Search for the cell housing the specified text and yield its (x, y) center coordinate. 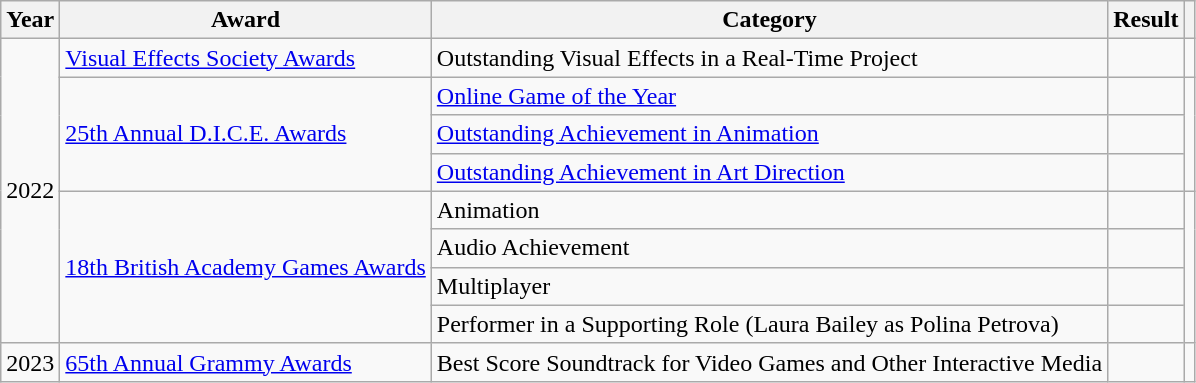
Outstanding Achievement in Animation (769, 134)
Outstanding Achievement in Art Direction (769, 172)
Online Game of the Year (769, 96)
Animation (769, 210)
2022 (30, 191)
Result (1146, 20)
Best Score Soundtrack for Video Games and Other Interactive Media (769, 362)
25th Annual D.I.C.E. Awards (246, 134)
Visual Effects Society Awards (246, 58)
Award (246, 20)
65th Annual Grammy Awards (246, 362)
Category (769, 20)
Performer in a Supporting Role (Laura Bailey as Polina Petrova) (769, 324)
Audio Achievement (769, 248)
2023 (30, 362)
Outstanding Visual Effects in a Real-Time Project (769, 58)
18th British Academy Games Awards (246, 267)
Multiplayer (769, 286)
Year (30, 20)
